Return the (x, y) coordinate for the center point of the cell that contains the specified text.  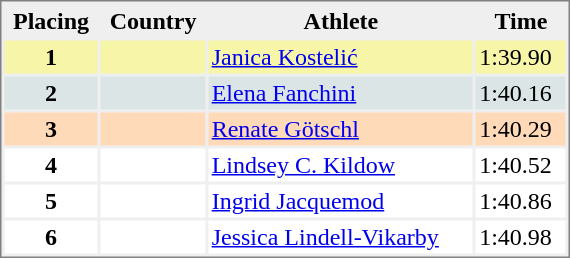
Lindsey C. Kildow (342, 164)
Placing (50, 20)
2 (50, 92)
1:40.86 (520, 200)
1 (50, 56)
1:40.29 (520, 128)
Renate Götschl (342, 128)
Country (154, 20)
Jessica Lindell-Vikarby (342, 236)
Athlete (342, 20)
5 (50, 200)
1:40.52 (520, 164)
Janica Kostelić (342, 56)
1:40.16 (520, 92)
6 (50, 236)
1:39.90 (520, 56)
Time (520, 20)
Ingrid Jacquemod (342, 200)
3 (50, 128)
4 (50, 164)
Elena Fanchini (342, 92)
1:40.98 (520, 236)
